Search for the cell housing the specified text and yield its [X, Y] center coordinate. 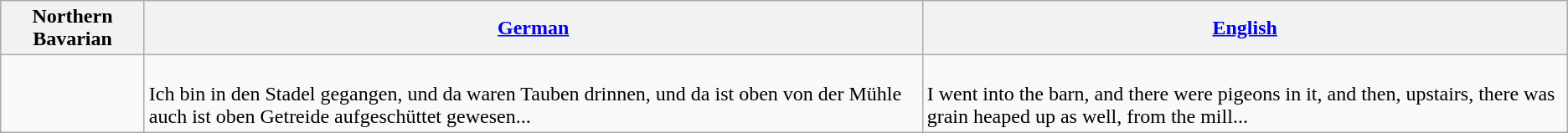
German [533, 28]
English [1245, 28]
Northern Bavarian [73, 28]
I went into the barn, and there were pigeons in it, and then, upstairs, there was grain heaped up as well, from the mill... [1245, 94]
Ich bin in den Stadel gegangen, und da waren Tauben drinnen, und da ist oben von der Mühle auch ist oben Getreide aufgeschüttet gewesen... [533, 94]
